Return the [X, Y] coordinate for the center point of the cell that contains the specified text.  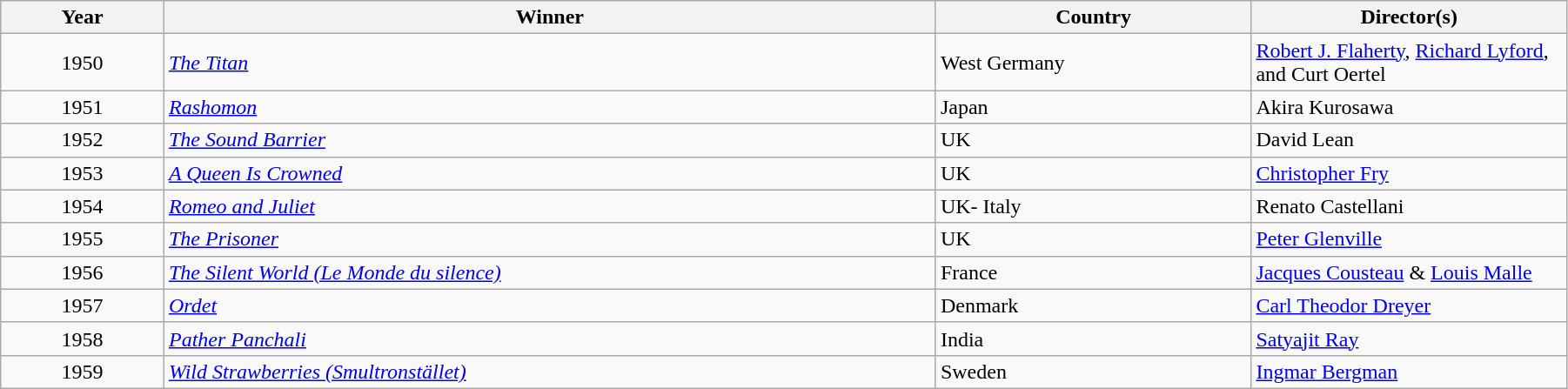
1956 [83, 272]
1950 [83, 63]
1952 [83, 140]
Renato Castellani [1410, 206]
1955 [83, 239]
1957 [83, 305]
Wild Strawberries (Smultronstället) [550, 372]
Romeo and Juliet [550, 206]
Country [1093, 17]
France [1093, 272]
The Prisoner [550, 239]
Winner [550, 17]
The Titan [550, 63]
Peter Glenville [1410, 239]
Jacques Cousteau & Louis Malle [1410, 272]
India [1093, 339]
The Sound Barrier [550, 140]
1958 [83, 339]
The Silent World (Le Monde du silence) [550, 272]
1954 [83, 206]
Christopher Fry [1410, 173]
Sweden [1093, 372]
Director(s) [1410, 17]
A Queen Is Crowned [550, 173]
Robert J. Flaherty, Richard Lyford, and Curt Oertel [1410, 63]
Year [83, 17]
1951 [83, 107]
West Germany [1093, 63]
1953 [83, 173]
Ordet [550, 305]
Denmark [1093, 305]
1959 [83, 372]
Carl Theodor Dreyer [1410, 305]
Akira Kurosawa [1410, 107]
David Lean [1410, 140]
Ingmar Bergman [1410, 372]
Japan [1093, 107]
Pather Panchali [550, 339]
UK- Italy [1093, 206]
Rashomon [550, 107]
Satyajit Ray [1410, 339]
